Determine the (X, Y) coordinate at the center of the cell enclosing the given text.  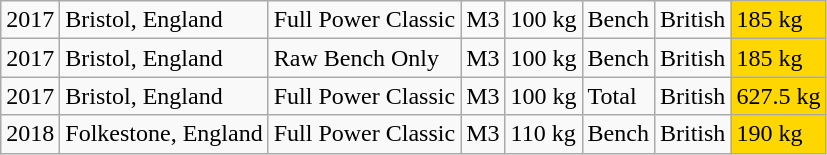
110 kg (544, 134)
Folkestone, England (164, 134)
Raw Bench Only (364, 58)
190 kg (778, 134)
Total (618, 96)
2018 (30, 134)
627.5 kg (778, 96)
